For the text-containing cell, return its midpoint in (X, Y) coordinate format. 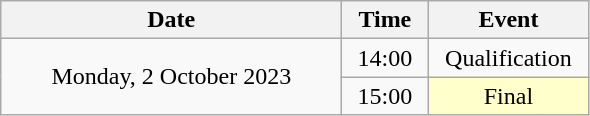
Time (385, 20)
Monday, 2 October 2023 (172, 77)
Final (508, 96)
Date (172, 20)
Event (508, 20)
Qualification (508, 58)
15:00 (385, 96)
14:00 (385, 58)
